For the text-containing cell, return its midpoint in [X, Y] coordinate format. 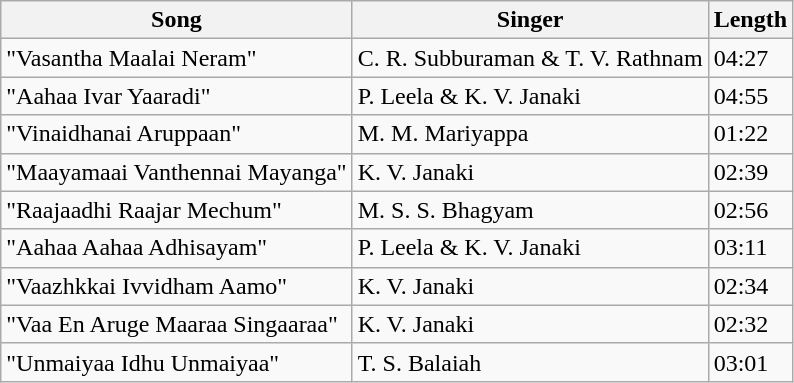
"Unmaiyaa Idhu Unmaiyaa" [176, 362]
Length [750, 20]
M. M. Mariyappa [530, 134]
"Vasantha Maalai Neram" [176, 58]
"Vaazhkkai Ivvidham Aamo" [176, 286]
Song [176, 20]
"Aahaa Ivar Yaaradi" [176, 96]
T. S. Balaiah [530, 362]
"Aahaa Aahaa Adhisayam" [176, 248]
M. S. S. Bhagyam [530, 210]
"Vinaidhanai Aruppaan" [176, 134]
01:22 [750, 134]
02:39 [750, 172]
"Raajaadhi Raajar Mechum" [176, 210]
"Maayamaai Vanthennai Mayanga" [176, 172]
03:01 [750, 362]
02:32 [750, 324]
"Vaa En Aruge Maaraa Singaaraa" [176, 324]
Singer [530, 20]
04:27 [750, 58]
02:34 [750, 286]
04:55 [750, 96]
02:56 [750, 210]
03:11 [750, 248]
C. R. Subburaman & T. V. Rathnam [530, 58]
